From the cell containing the given text, extract its center point as (x, y) coordinate. 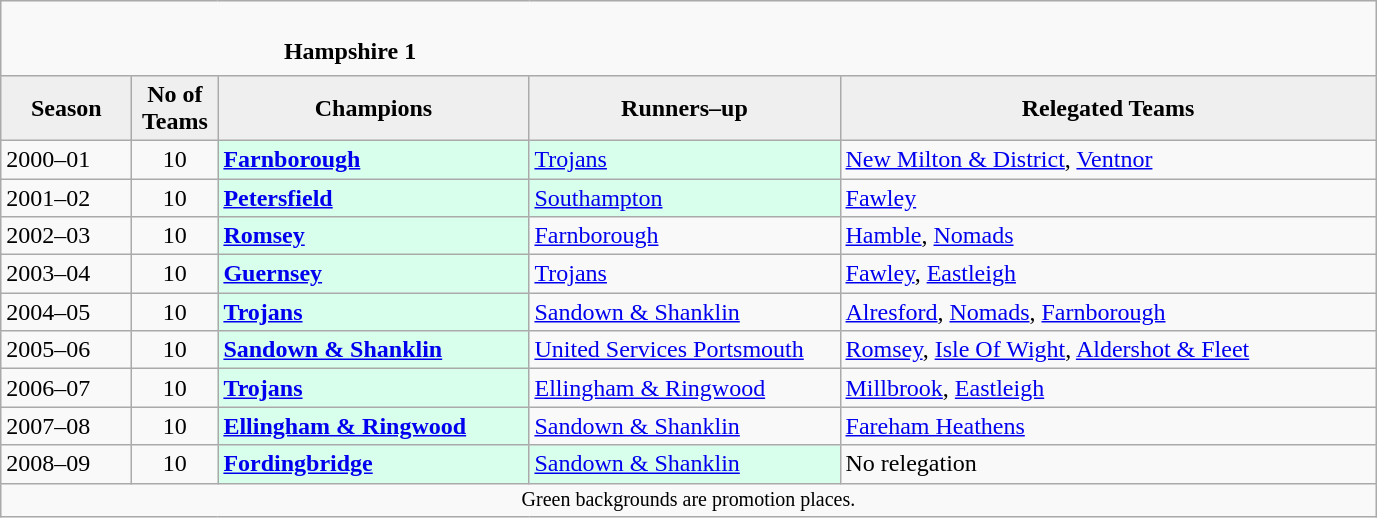
No of Teams (175, 108)
Millbrook, Eastleigh (1108, 388)
2006–07 (66, 388)
Romsey (374, 236)
2000–01 (66, 159)
Runners–up (684, 108)
Fareham Heathens (1108, 426)
Petersfield (374, 197)
Romsey, Isle Of Wight, Aldershot & Fleet (1108, 350)
Hamble, Nomads (1108, 236)
2004–05 (66, 312)
Alresford, Nomads, Farnborough (1108, 312)
United Services Portsmouth (684, 350)
2003–04 (66, 274)
New Milton & District, Ventnor (1108, 159)
No relegation (1108, 464)
Champions (374, 108)
Fordingbridge (374, 464)
2008–09 (66, 464)
Fawley (1108, 197)
Season (66, 108)
Relegated Teams (1108, 108)
2002–03 (66, 236)
2005–06 (66, 350)
Guernsey (374, 274)
2001–02 (66, 197)
2007–08 (66, 426)
Fawley, Eastleigh (1108, 274)
Green backgrounds are promotion places. (688, 500)
Southampton (684, 197)
